Return the [x, y] coordinate for the center point of the cell that contains the specified text.  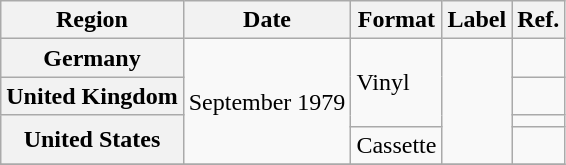
United Kingdom [92, 96]
United States [92, 140]
Germany [92, 58]
Label [477, 20]
Region [92, 20]
Cassette [396, 145]
Ref. [538, 20]
Format [396, 20]
Vinyl [396, 82]
Date [267, 20]
September 1979 [267, 102]
